For the text-containing cell, return its midpoint in [x, y] coordinate format. 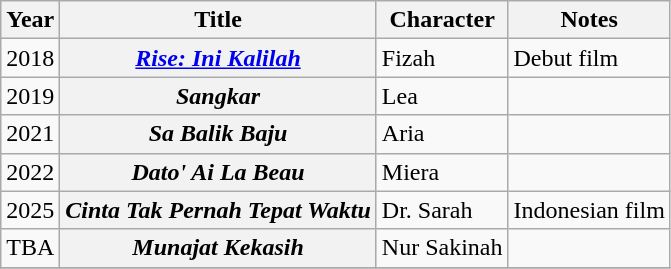
Sa Balik Baju [218, 134]
2022 [30, 172]
Cinta Tak Pernah Tepat Waktu [218, 210]
Miera [442, 172]
TBA [30, 248]
Notes [589, 20]
Sangkar [218, 96]
Nur Sakinah [442, 248]
Aria [442, 134]
2019 [30, 96]
Character [442, 20]
Fizah [442, 58]
Title [218, 20]
2018 [30, 58]
Debut film [589, 58]
Munajat Kekasih [218, 248]
Lea [442, 96]
Year [30, 20]
2025 [30, 210]
2021 [30, 134]
Dr. Sarah [442, 210]
Rise: Ini Kalilah [218, 58]
Indonesian film [589, 210]
Dato' Ai La Beau [218, 172]
